For the text-containing cell, return its midpoint in (x, y) coordinate format. 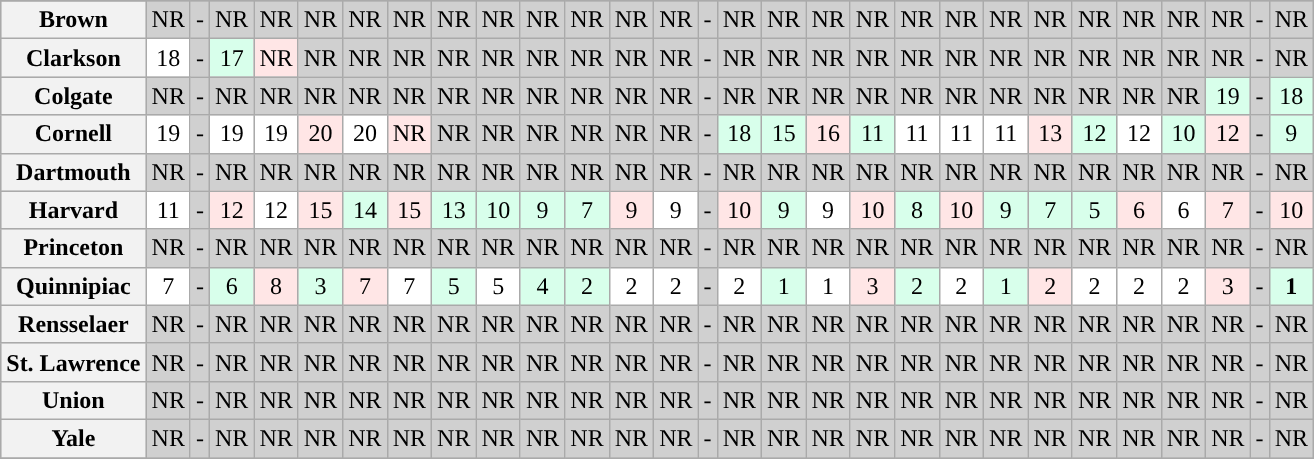
Rensselaer (74, 324)
16 (828, 134)
Yale (74, 438)
4 (542, 286)
Cornell (74, 134)
Quinnipiac (74, 286)
14 (365, 210)
Brown (74, 20)
Harvard (74, 210)
Colgate (74, 96)
Union (74, 400)
17 (231, 58)
Dartmouth (74, 172)
Clarkson (74, 58)
St. Lawrence (74, 362)
Princeton (74, 248)
